Find where the given text appears and provide that cell's center as (X, Y) coordinate. 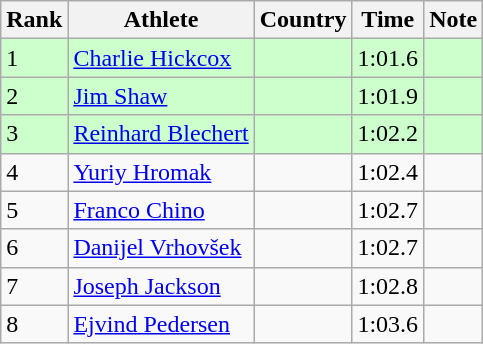
4 (34, 172)
Franco Chino (161, 210)
1:02.8 (388, 286)
1:01.6 (388, 58)
Country (303, 20)
1:03.6 (388, 324)
1:02.2 (388, 134)
6 (34, 248)
Athlete (161, 20)
1 (34, 58)
Charlie Hickcox (161, 58)
3 (34, 134)
Jim Shaw (161, 96)
Yuriy Hromak (161, 172)
Joseph Jackson (161, 286)
Time (388, 20)
Reinhard Blechert (161, 134)
1:02.4 (388, 172)
Rank (34, 20)
8 (34, 324)
1:01.9 (388, 96)
7 (34, 286)
Note (454, 20)
Ejvind Pedersen (161, 324)
5 (34, 210)
Danijel Vrhovšek (161, 248)
2 (34, 96)
